Extract the [X, Y] coordinate from the center of the cell holding the provided text.  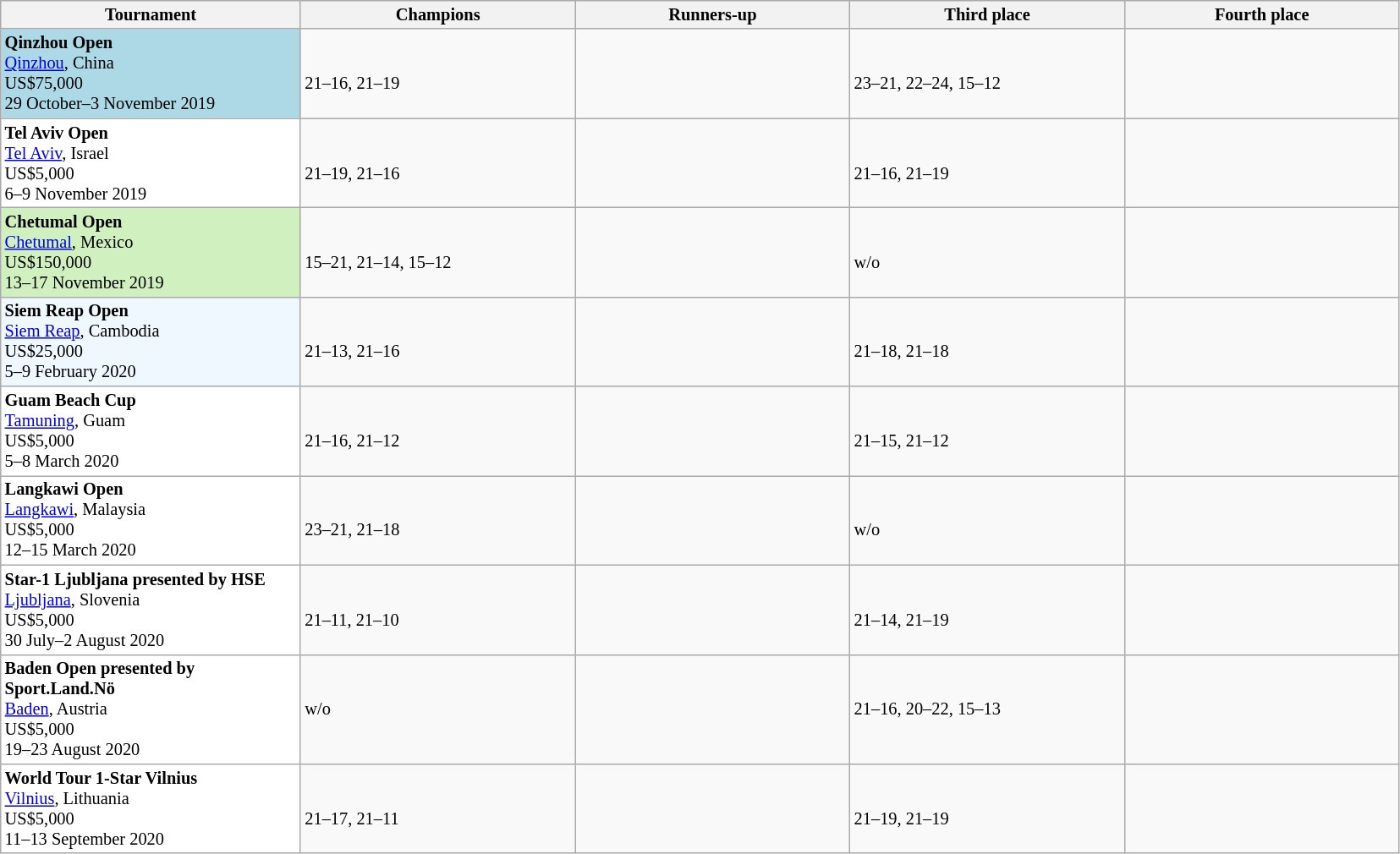
Runners-up [712, 14]
21–18, 21–18 [988, 342]
15–21, 21–14, 15–12 [438, 252]
Baden Open presented by Sport.Land.NöBaden, AustriaUS$5,00019–23 August 2020 [151, 709]
21–13, 21–16 [438, 342]
21–15, 21–12 [988, 431]
Qinzhou OpenQinzhou, ChinaUS$75,00029 October–3 November 2019 [151, 74]
Tel Aviv OpenTel Aviv, IsraelUS$5,0006–9 November 2019 [151, 163]
World Tour 1-Star VilniusVilnius, LithuaniaUS$5,00011–13 September 2020 [151, 808]
Guam Beach CupTamuning, GuamUS$5,0005–8 March 2020 [151, 431]
Siem Reap OpenSiem Reap, CambodiaUS$25,0005–9 February 2020 [151, 342]
23–21, 21–18 [438, 520]
23–21, 22–24, 15–12 [988, 74]
Third place [988, 14]
Champions [438, 14]
21–19, 21–16 [438, 163]
21–17, 21–11 [438, 808]
21–16, 21–12 [438, 431]
21–19, 21–19 [988, 808]
Tournament [151, 14]
21–16, 20–22, 15–13 [988, 709]
21–14, 21–19 [988, 610]
21–11, 21–10 [438, 610]
Langkawi OpenLangkawi, MalaysiaUS$5,00012–15 March 2020 [151, 520]
Fourth place [1262, 14]
Star-1 Ljubljana presented by HSELjubljana, SloveniaUS$5,00030 July–2 August 2020 [151, 610]
Chetumal OpenChetumal, MexicoUS$150,00013–17 November 2019 [151, 252]
